Scan for the cell matching the given text and deliver its [x, y] coordinate at center. 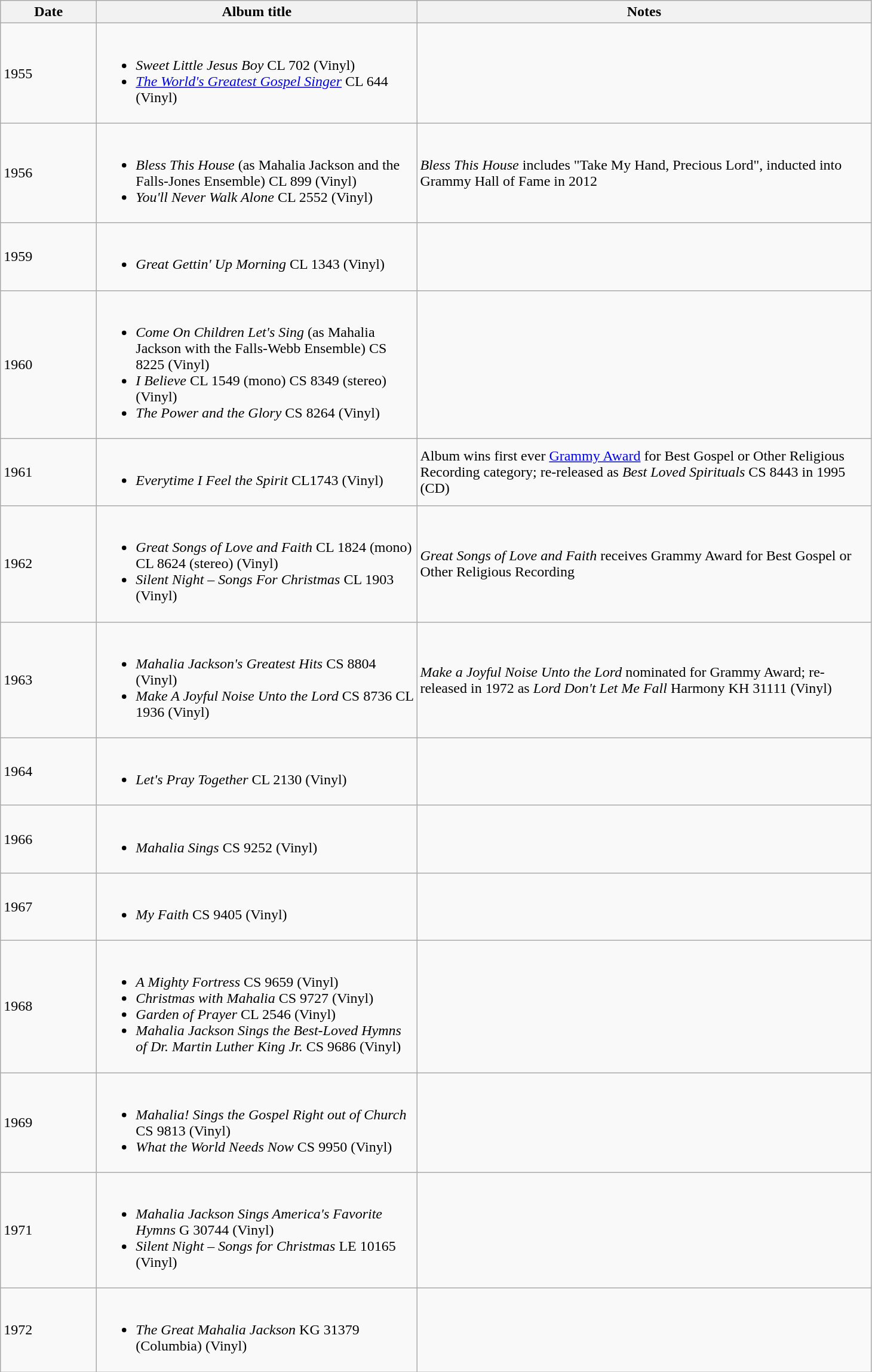
Great Gettin' Up Morning CL 1343 (Vinyl) [257, 257]
1961 [49, 472]
Everytime I Feel the Spirit CL1743 (Vinyl) [257, 472]
Bless This House (as Mahalia Jackson and the Falls-Jones Ensemble) CL 899 (Vinyl)You'll Never Walk Alone CL 2552 (Vinyl) [257, 173]
1969 [49, 1123]
Album wins first ever Grammy Award for Best Gospel or Other Religious Recording category; re-released as Best Loved Spirituals CS 8443 in 1995 (CD) [644, 472]
Make a Joyful Noise Unto the Lord nominated for Grammy Award; re-released in 1972 as Lord Don't Let Me Fall Harmony KH 31111 (Vinyl) [644, 680]
Let's Pray Together CL 2130 (Vinyl) [257, 772]
1967 [49, 907]
Great Songs of Love and Faith CL 1824 (mono) CL 8624 (stereo) (Vinyl)Silent Night – Songs For Christmas CL 1903 (Vinyl) [257, 564]
My Faith CS 9405 (Vinyl) [257, 907]
Mahalia Sings CS 9252 (Vinyl) [257, 839]
1962 [49, 564]
1972 [49, 1330]
1964 [49, 772]
1971 [49, 1230]
Notes [644, 12]
1959 [49, 257]
The Great Mahalia Jackson KG 31379 (Columbia) (Vinyl) [257, 1330]
Mahalia Jackson Sings America's Favorite Hymns G 30744 (Vinyl)Silent Night – Songs for Christmas LE 10165 (Vinyl) [257, 1230]
Mahalia Jackson's Greatest Hits CS 8804 (Vinyl)Make A Joyful Noise Unto the Lord CS 8736 CL 1936 (Vinyl) [257, 680]
1955 [49, 73]
1956 [49, 173]
Date [49, 12]
Album title [257, 12]
Mahalia! Sings the Gospel Right out of Church CS 9813 (Vinyl)What the World Needs Now CS 9950 (Vinyl) [257, 1123]
1963 [49, 680]
1966 [49, 839]
Bless This House includes "Take My Hand, Precious Lord", inducted into Grammy Hall of Fame in 2012 [644, 173]
Great Songs of Love and Faith receives Grammy Award for Best Gospel or Other Religious Recording [644, 564]
Sweet Little Jesus Boy CL 702 (Vinyl)The World's Greatest Gospel Singer CL 644 (Vinyl) [257, 73]
1968 [49, 1006]
1960 [49, 364]
